Return the (X, Y) coordinate for the center point of the cell that contains the specified text.  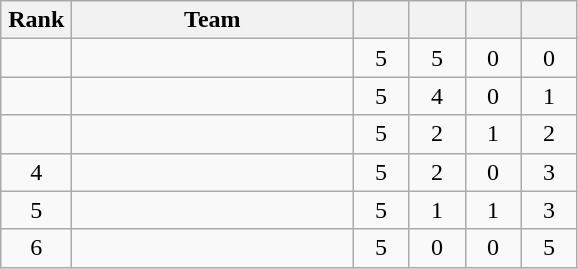
Rank (36, 20)
Team (212, 20)
6 (36, 248)
